Extract the (x, y) coordinate from the center of the cell holding the provided text.  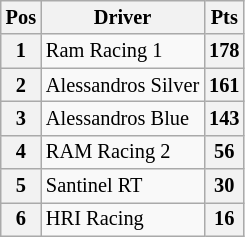
4 (21, 152)
56 (224, 152)
161 (224, 85)
143 (224, 118)
Santinel RT (122, 186)
2 (21, 85)
RAM Racing 2 (122, 152)
6 (21, 219)
3 (21, 118)
HRI Racing (122, 219)
Driver (122, 17)
1 (21, 51)
178 (224, 51)
Pts (224, 17)
5 (21, 186)
Pos (21, 17)
Ram Racing 1 (122, 51)
Alessandros Blue (122, 118)
Alessandros Silver (122, 85)
16 (224, 219)
30 (224, 186)
